Pinpoint the cell where the given text exists, returning its [x, y] midpoint coordinate. 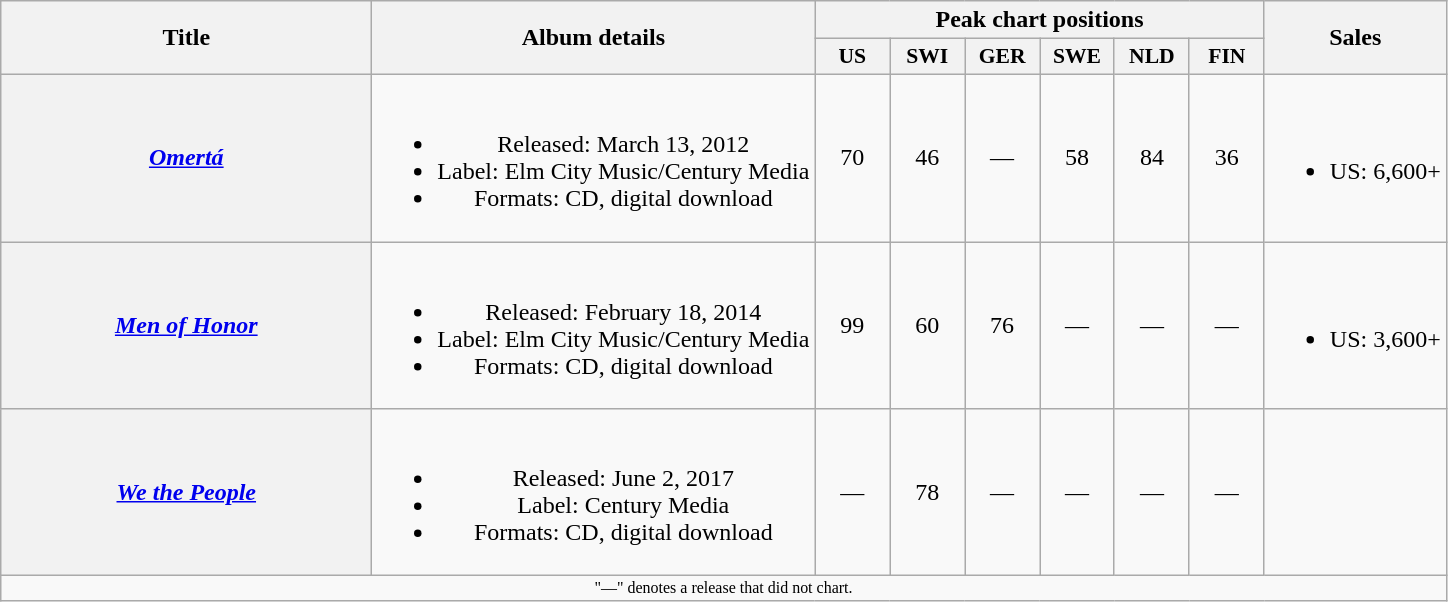
NLD [1152, 57]
Men of Honor [186, 326]
36 [1226, 158]
FIN [1226, 57]
SWE [1078, 57]
US: 3,600+ [1355, 326]
Album details [594, 38]
SWI [928, 57]
58 [1078, 158]
Released: June 2, 2017Label: Century MediaFormats: CD, digital download [594, 492]
"—" denotes a release that did not chart. [724, 588]
Omertá [186, 158]
We the People [186, 492]
Released: March 13, 2012Label: Elm City Music/Century MediaFormats: CD, digital download [594, 158]
78 [928, 492]
84 [1152, 158]
70 [852, 158]
Title [186, 38]
Sales [1355, 38]
60 [928, 326]
GER [1002, 57]
US: 6,600+ [1355, 158]
Released: February 18, 2014Label: Elm City Music/Century MediaFormats: CD, digital download [594, 326]
Peak chart positions [1040, 20]
US [852, 57]
76 [1002, 326]
99 [852, 326]
46 [928, 158]
